Locate the cell with the specified text and output its (X, Y) center coordinate. 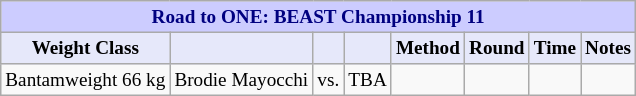
Brodie Mayocchi (242, 80)
Time (554, 48)
Method (428, 48)
TBA (368, 80)
vs. (328, 80)
Notes (608, 48)
Weight Class (86, 48)
Bantamweight 66 kg (86, 80)
Round (496, 48)
Road to ONE: BEAST Championship 11 (318, 17)
